Return (X, Y) of the center of cell containing provided text 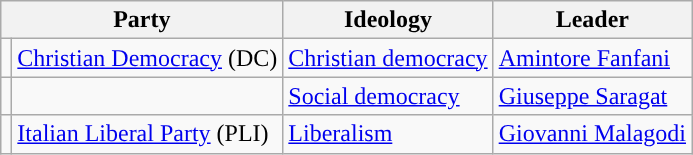
Ideology (388, 20)
Liberalism (388, 134)
Party (142, 20)
Italian Liberal Party (PLI) (148, 134)
Christian Democracy (DC) (148, 58)
Social democracy (388, 96)
Amintore Fanfani (592, 58)
Giuseppe Saragat (592, 96)
Giovanni Malagodi (592, 134)
Christian democracy (388, 58)
Leader (592, 20)
